Provide the [X, Y] coordinate of the cell's center where the given text is located.  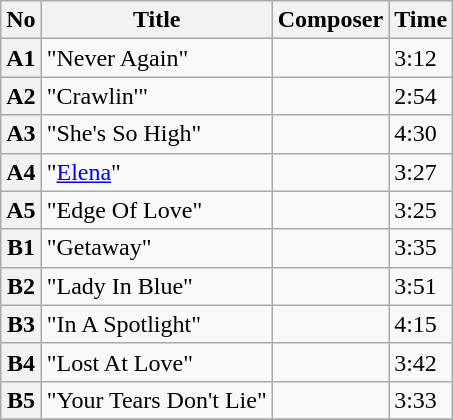
A1 [21, 58]
B4 [21, 362]
3:27 [421, 172]
3:51 [421, 286]
4:30 [421, 134]
3:35 [421, 248]
2:54 [421, 96]
"Crawlin'" [156, 96]
"In A Spotlight" [156, 324]
B2 [21, 286]
"Never Again" [156, 58]
B3 [21, 324]
"Lady In Blue" [156, 286]
A5 [21, 210]
4:15 [421, 324]
Time [421, 20]
3:12 [421, 58]
"She's So High" [156, 134]
3:33 [421, 400]
"Edge Of Love" [156, 210]
"Elena" [156, 172]
No [21, 20]
"Getaway" [156, 248]
Title [156, 20]
A2 [21, 96]
A4 [21, 172]
"Lost At Love" [156, 362]
"Your Tears Don't Lie" [156, 400]
B5 [21, 400]
A3 [21, 134]
3:25 [421, 210]
B1 [21, 248]
3:42 [421, 362]
Composer [330, 20]
